From the cell containing the given text, extract its center point as (x, y) coordinate. 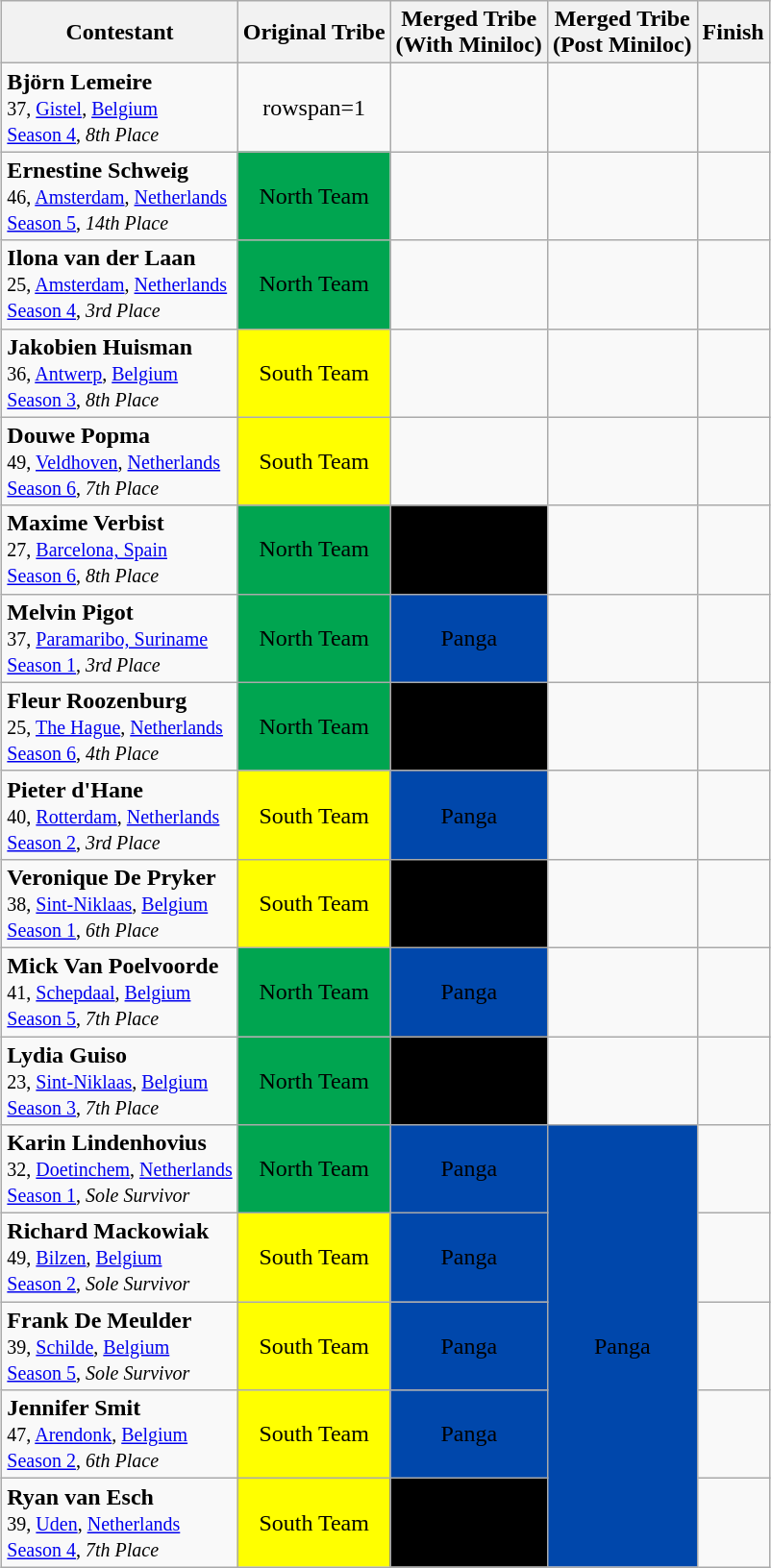
Merged Tribe(With Miniloc) (469, 33)
rowspan=1 (313, 108)
Ryan van Esch39, Uden, NetherlandsSeason 4, 7th Place (119, 1523)
Pieter d'Hane40, Rotterdam, NetherlandsSeason 2, 3rd Place (119, 815)
Mick Van Poelvoorde41, Schepdaal, BelgiumSeason 5, 7th Place (119, 992)
Original Tribe (313, 33)
Björn Lemeire37, Gistel, BelgiumSeason 4, 8th Place (119, 108)
Fleur Roozenburg25, The Hague, NetherlandsSeason 6, 4th Place (119, 726)
Contestant (119, 33)
Richard Mackowiak49, Bilzen, BelgiumSeason 2, Sole Survivor (119, 1258)
Jennifer Smit47, Arendonk, BelgiumSeason 2, 6th Place (119, 1434)
Melvin Pigot37, Paramaribo, SurinameSeason 1, 3rd Place (119, 638)
Jakobien Huisman36, Antwerp, BelgiumSeason 3, 8th Place (119, 373)
Lydia Guiso23, Sint-Niklaas, BelgiumSeason 3, 7th Place (119, 1080)
Maxime Verbist27, Barcelona, SpainSeason 6, 8th Place (119, 550)
Frank De Meulder39, Schilde, BelgiumSeason 5, Sole Survivor (119, 1346)
Ernestine Schweig46, Amsterdam, NetherlandsSeason 5, 14th Place (119, 196)
Merged Tribe(Post Miniloc) (622, 33)
Ilona van der Laan25, Amsterdam, NetherlandsSeason 4, 3rd Place (119, 284)
Karin Lindenhovius32, Doetinchem, NetherlandsSeason 1, Sole Survivor (119, 1169)
Veronique De Pryker38, Sint-Niklaas, BelgiumSeason 1, 6th Place (119, 903)
Douwe Popma49, Veldhoven, NetherlandsSeason 6, 7th Place (119, 461)
Finish (733, 33)
